Return (x, y) of the center of cell containing provided text 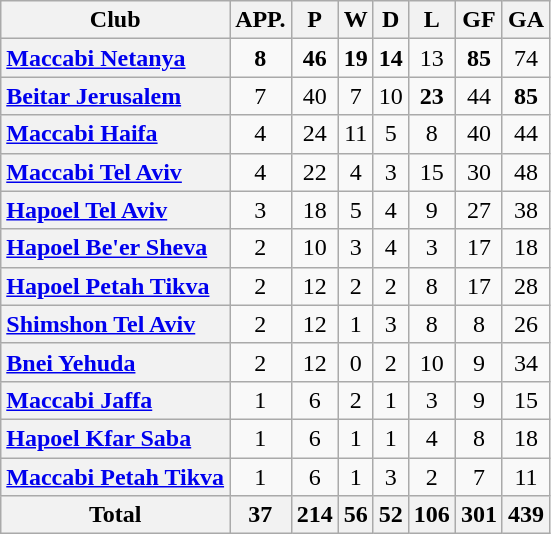
Maccabi Haifa (116, 134)
Beitar Jerusalem (116, 96)
24 (314, 134)
439 (526, 515)
52 (390, 515)
34 (526, 362)
22 (314, 172)
D (390, 20)
P (314, 20)
48 (526, 172)
106 (432, 515)
37 (261, 515)
Maccabi Tel Aviv (116, 172)
301 (478, 515)
Hapoel Petah Tikva (116, 286)
Maccabi Netanya (116, 58)
46 (314, 58)
Maccabi Jaffa (116, 400)
27 (478, 210)
30 (478, 172)
26 (526, 324)
Hapoel Be'er Sheva (116, 248)
Total (116, 515)
GA (526, 20)
Bnei Yehuda (116, 362)
GF (478, 20)
0 (356, 362)
214 (314, 515)
23 (432, 96)
19 (356, 58)
Hapoel Tel Aviv (116, 210)
74 (526, 58)
13 (432, 58)
Hapoel Kfar Saba (116, 438)
14 (390, 58)
APP. (261, 20)
28 (526, 286)
Club (116, 20)
Maccabi Petah Tikva (116, 477)
L (432, 20)
W (356, 20)
Shimshon Tel Aviv (116, 324)
38 (526, 210)
56 (356, 515)
